Find where the given text appears and provide that cell's center as (X, Y) coordinate. 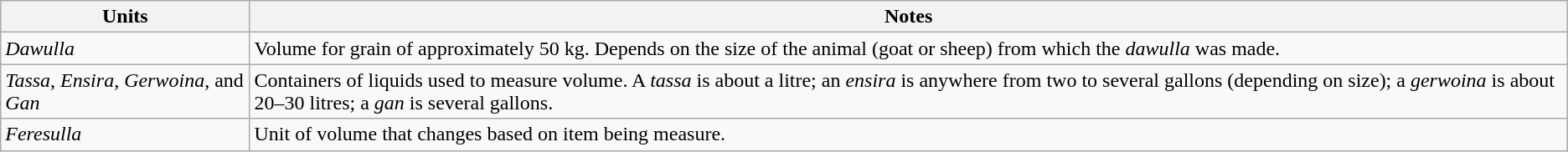
Feresulla (126, 134)
Notes (908, 17)
Volume for grain of approximately 50 kg. Depends on the size of the animal (goat or sheep) from which the dawulla was made. (908, 48)
Dawulla (126, 48)
Unit of volume that changes based on item being measure. (908, 134)
Units (126, 17)
Tassa, Ensira, Gerwoina, and Gan (126, 92)
